Provide the (X, Y) coordinate of the cell's center where the given text is located.  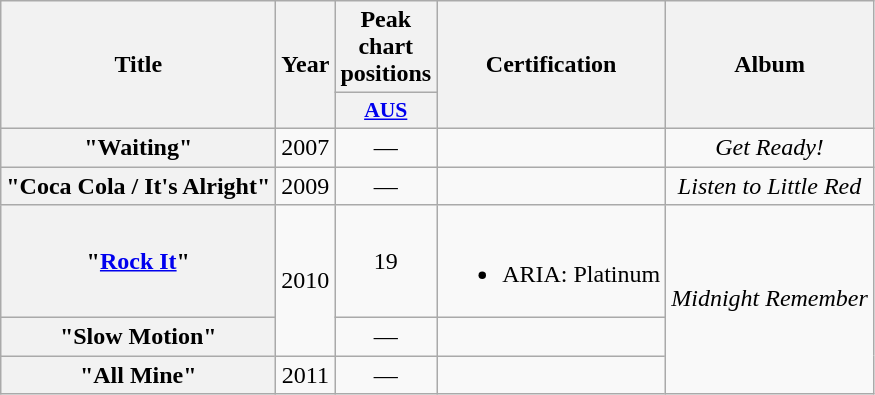
AUS (386, 111)
"Coca Cola / It's Alright" (138, 185)
2011 (306, 375)
Year (306, 65)
Midnight Remember (770, 300)
"All Mine" (138, 375)
Certification (552, 65)
"Slow Motion" (138, 337)
Album (770, 65)
2007 (306, 147)
2010 (306, 280)
ARIA: Platinum (552, 262)
19 (386, 262)
Title (138, 65)
2009 (306, 185)
Peak chart positions (386, 47)
"Waiting" (138, 147)
"Rock It" (138, 262)
Get Ready! (770, 147)
Listen to Little Red (770, 185)
